Scan for the cell matching the given text and deliver its [x, y] coordinate at center. 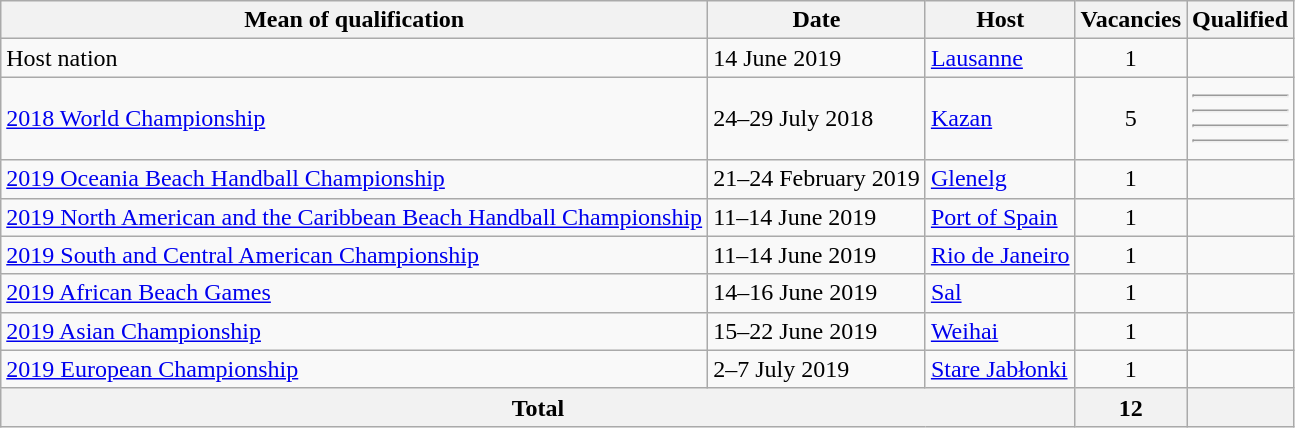
Rio de Janeiro [1000, 255]
2019 Oceania Beach Handball Championship [354, 179]
12 [1131, 407]
Lausanne [1000, 58]
Glenelg [1000, 179]
24–29 July 2018 [817, 118]
Kazan [1000, 118]
2019 North American and the Caribbean Beach Handball Championship [354, 217]
2019 South and Central American Championship [354, 255]
Qualified [1240, 20]
Sal [1000, 293]
Host nation [354, 58]
Mean of qualification [354, 20]
Vacancies [1131, 20]
Weihai [1000, 331]
2–7 July 2019 [817, 369]
Port of Spain [1000, 217]
Stare Jabłonki [1000, 369]
5 [1131, 118]
15–22 June 2019 [817, 331]
2019 Asian Championship [354, 331]
21–24 February 2019 [817, 179]
2019 European Championship [354, 369]
Total [538, 407]
Host [1000, 20]
2019 African Beach Games [354, 293]
14–16 June 2019 [817, 293]
14 June 2019 [817, 58]
2018 World Championship [354, 118]
Date [817, 20]
